Search for the cell housing the specified text and yield its (x, y) center coordinate. 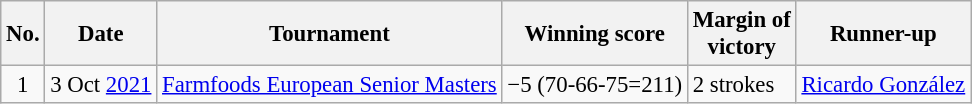
Ricardo González (883, 85)
Margin ofvictory (742, 34)
Winning score (594, 34)
1 (23, 85)
Tournament (330, 34)
No. (23, 34)
Date (101, 34)
−5 (70-66-75=211) (594, 85)
Runner-up (883, 34)
3 Oct 2021 (101, 85)
Farmfoods European Senior Masters (330, 85)
2 strokes (742, 85)
